For the text-containing cell, return its midpoint in (X, Y) coordinate format. 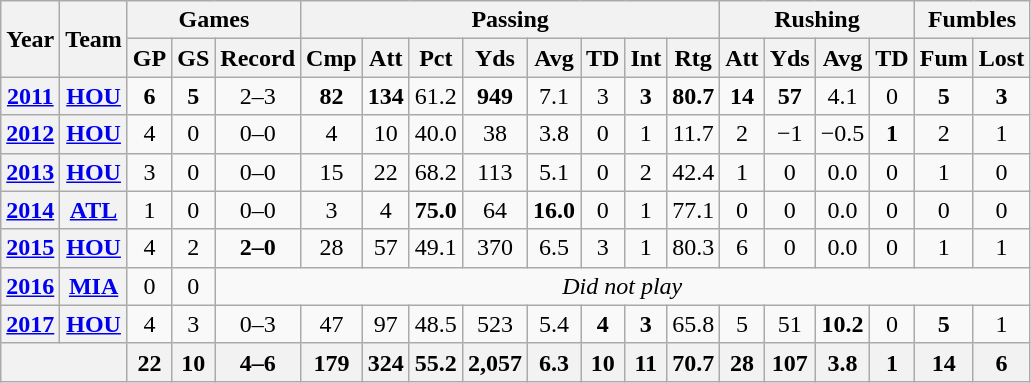
Int (646, 58)
ATL (94, 210)
Year (30, 39)
MIA (94, 286)
11.7 (694, 134)
113 (494, 172)
97 (386, 324)
2016 (30, 286)
4.1 (842, 96)
Record (258, 58)
5.4 (554, 324)
6.3 (554, 362)
134 (386, 96)
64 (494, 210)
2,057 (494, 362)
7.1 (554, 96)
−1 (790, 134)
Fumbles (972, 20)
42.4 (694, 172)
80.7 (694, 96)
Passing (510, 20)
61.2 (436, 96)
68.2 (436, 172)
949 (494, 96)
Pct (436, 58)
GP (149, 58)
0–3 (258, 324)
Games (214, 20)
Rtg (694, 58)
2014 (30, 210)
48.5 (436, 324)
370 (494, 248)
Rushing (818, 20)
2–3 (258, 96)
Lost (1001, 58)
5.1 (554, 172)
Team (94, 39)
Cmp (332, 58)
Fum (944, 58)
107 (790, 362)
GS (194, 58)
65.8 (694, 324)
2015 (30, 248)
324 (386, 362)
2012 (30, 134)
−0.5 (842, 134)
55.2 (436, 362)
40.0 (436, 134)
75.0 (436, 210)
11 (646, 362)
4–6 (258, 362)
38 (494, 134)
523 (494, 324)
47 (332, 324)
16.0 (554, 210)
179 (332, 362)
80.3 (694, 248)
15 (332, 172)
2013 (30, 172)
10.2 (842, 324)
70.7 (694, 362)
77.1 (694, 210)
51 (790, 324)
Did not play (622, 286)
82 (332, 96)
2017 (30, 324)
2011 (30, 96)
2–0 (258, 248)
49.1 (436, 248)
6.5 (554, 248)
